Determine the (x, y) coordinate at the center of the cell enclosing the given text.  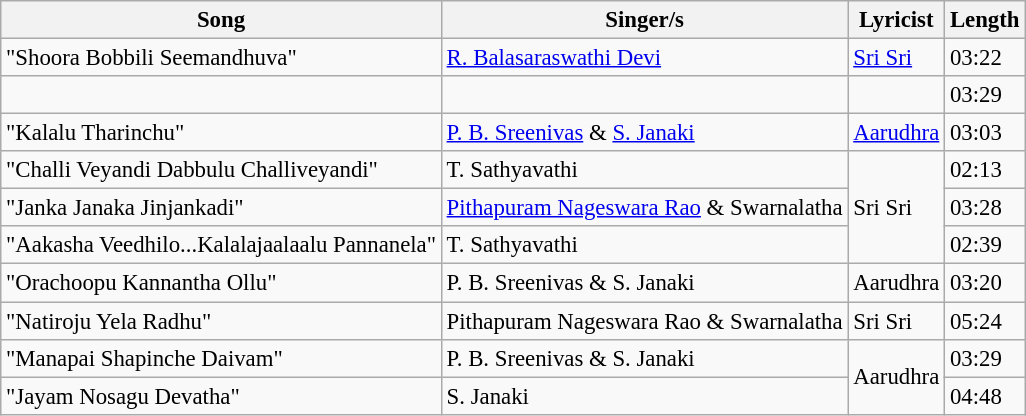
04:48 (985, 396)
"Kalalu Tharinchu" (222, 133)
"Aakasha Veedhilo...Kalalajaalaalu Pannanela" (222, 245)
03:03 (985, 133)
"Orachoopu Kannantha Ollu" (222, 283)
"Manapai Shapinche Daivam" (222, 358)
Singer/s (644, 20)
03:22 (985, 58)
03:20 (985, 283)
"Shoora Bobbili Seemandhuva" (222, 58)
R. Balasaraswathi Devi (644, 58)
02:39 (985, 245)
"Challi Veyandi Dabbulu Challiveyandi" (222, 170)
"Jayam Nosagu Devatha" (222, 396)
03:28 (985, 208)
Length (985, 20)
Lyricist (896, 20)
05:24 (985, 321)
Song (222, 20)
"Natiroju Yela Radhu" (222, 321)
"Janka Janaka Jinjankadi" (222, 208)
02:13 (985, 170)
S. Janaki (644, 396)
